Scan for the cell matching the given text and deliver its (X, Y) coordinate at center. 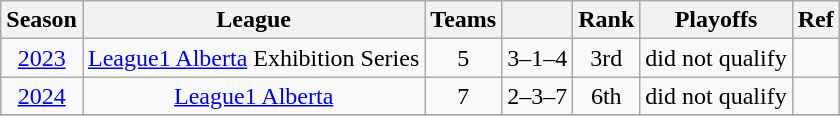
Rank (606, 20)
6th (606, 96)
Season (42, 20)
Playoffs (716, 20)
3–1–4 (538, 58)
League1 Alberta Exhibition Series (253, 58)
2–3–7 (538, 96)
2024 (42, 96)
Ref (816, 20)
5 (464, 58)
2023 (42, 58)
Teams (464, 20)
7 (464, 96)
League (253, 20)
League1 Alberta (253, 96)
3rd (606, 58)
